Capture the cell that displays the provided text and extract its [X, Y] central coordinate. 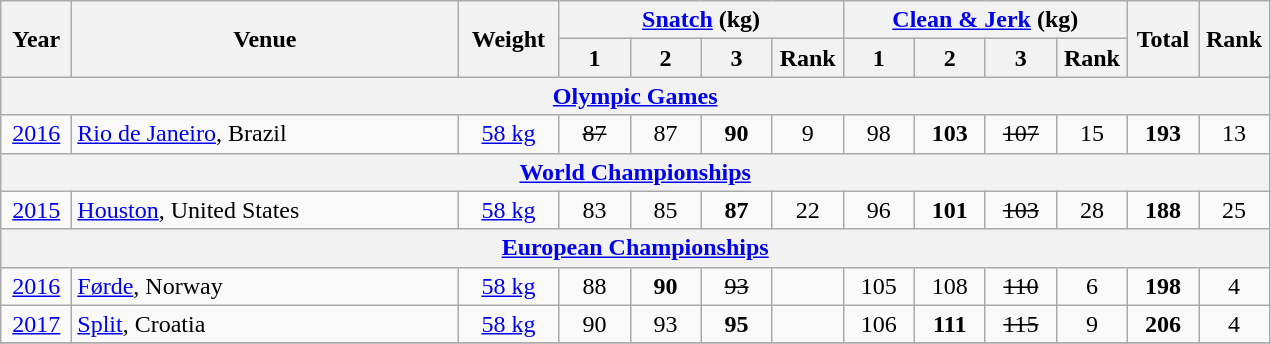
198 [1162, 286]
108 [950, 286]
Split, Croatia [265, 324]
111 [950, 324]
Clean & Jerk (kg) [985, 20]
98 [878, 134]
15 [1092, 134]
105 [878, 286]
110 [1020, 286]
13 [1234, 134]
28 [1092, 210]
115 [1020, 324]
193 [1162, 134]
European Championships [636, 248]
Year [36, 39]
107 [1020, 134]
101 [950, 210]
2017 [36, 324]
206 [1162, 324]
95 [736, 324]
Houston, United States [265, 210]
106 [878, 324]
Olympic Games [636, 96]
Rio de Janeiro, Brazil [265, 134]
96 [878, 210]
6 [1092, 286]
Snatch (kg) [701, 20]
188 [1162, 210]
85 [666, 210]
World Championships [636, 172]
Venue [265, 39]
Førde, Norway [265, 286]
Total [1162, 39]
25 [1234, 210]
2015 [36, 210]
83 [594, 210]
Weight [508, 39]
22 [808, 210]
88 [594, 286]
